Identify which cell holds the provided text, then report its (X, Y) central coordinate. 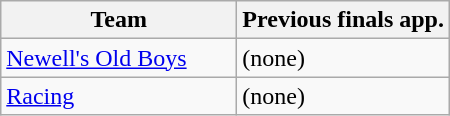
Newell's Old Boys (119, 58)
Previous finals app. (344, 20)
Racing (119, 96)
Team (119, 20)
